Determine the [X, Y] coordinate at the center of the cell enclosing the given text.  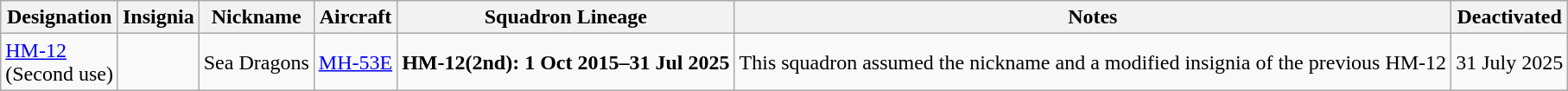
Designation [60, 17]
Notes [1093, 17]
Squadron Lineage [566, 17]
Deactivated [1510, 17]
Nickname [256, 17]
This squadron assumed the nickname and a modified insignia of the previous HM-12 [1093, 62]
MH-53E [355, 62]
Aircraft [355, 17]
HM-12(2nd): 1 Oct 2015–31 Jul 2025 [566, 62]
HM-12(Second use) [60, 62]
31 July 2025 [1510, 62]
Sea Dragons [256, 62]
Insignia [158, 17]
